Detect which cell encompasses the target text, then output its [X, Y] center coordinate. 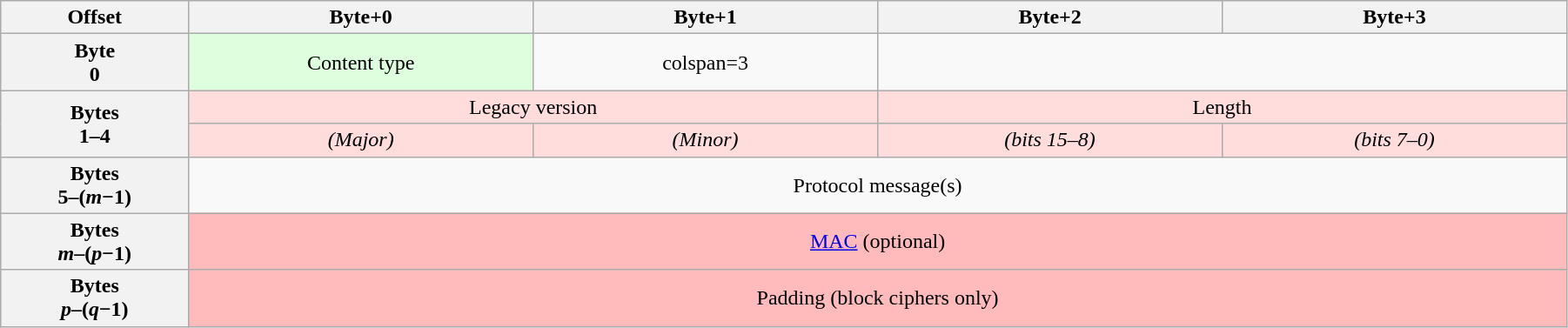
Bytes5–(m−1) [95, 184]
Protocol message(s) [878, 184]
Offset [95, 17]
Byte+0 [361, 17]
Padding (block ciphers only) [878, 298]
(Minor) [706, 140]
Legacy version [533, 107]
Byte+1 [706, 17]
Bytesm–(p−1) [95, 242]
Byte+2 [1050, 17]
MAC (optional) [878, 242]
colspan=3 [706, 63]
Byte0 [95, 63]
Bytesp–(q−1) [95, 298]
Length [1223, 107]
Byte+3 [1395, 17]
Content type [361, 63]
Bytes1–4 [95, 124]
(bits 7–0) [1395, 140]
(bits 15–8) [1050, 140]
(Major) [361, 140]
